Scan for the cell matching the given text and deliver its [x, y] coordinate at center. 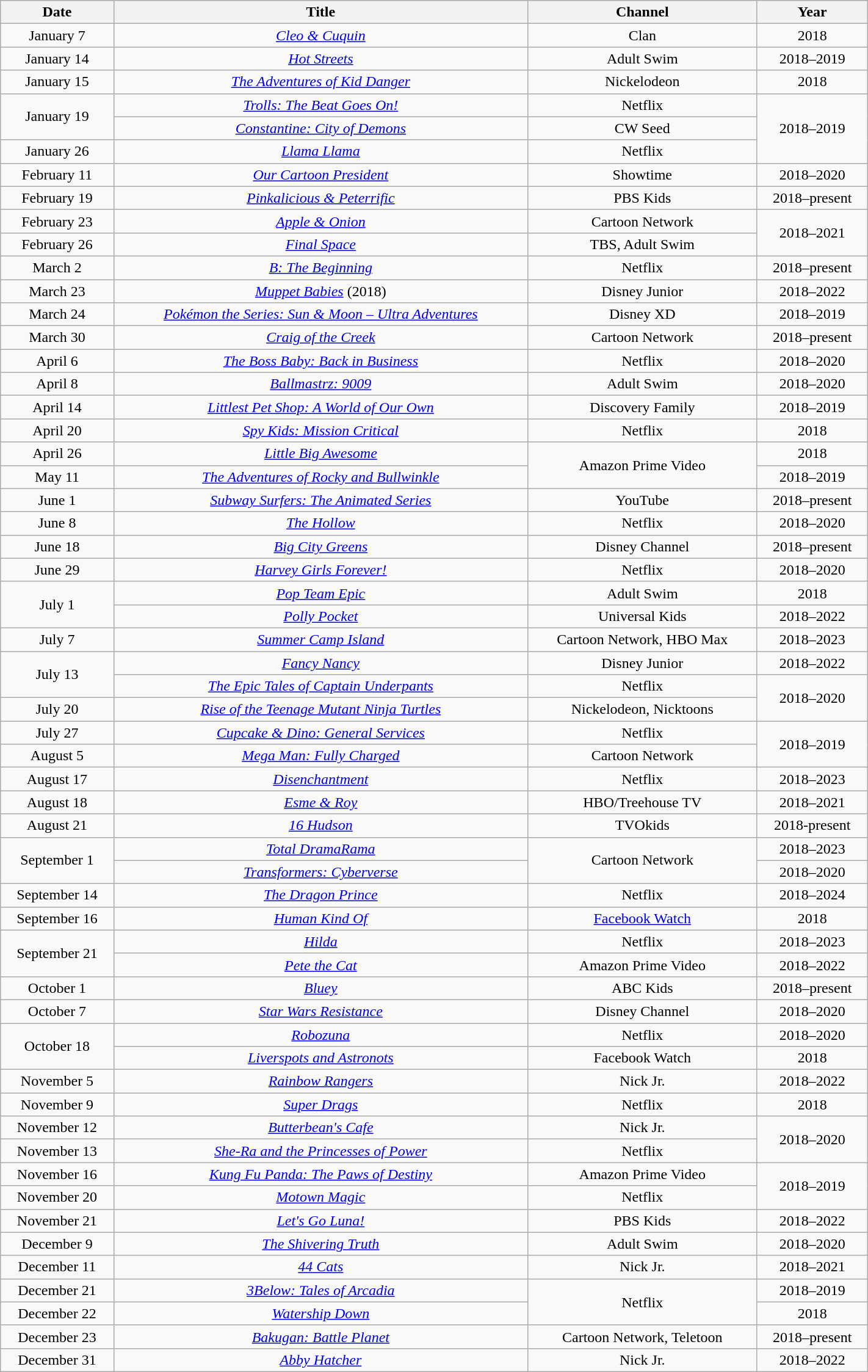
January 26 [57, 151]
3Below: Tales of Arcadia [320, 1290]
Liverspots and Astronots [320, 1058]
The Hollow [320, 523]
Hot Streets [320, 59]
Showtime [643, 175]
February 26 [57, 244]
Polly Pocket [320, 616]
December 9 [57, 1244]
Cartoon Network, HBO Max [643, 639]
CW Seed [643, 128]
2018-present [812, 826]
Ballmastrz: 9009 [320, 384]
Cartoon Network, Teletoon [643, 1337]
Bluey [320, 988]
February 11 [57, 175]
Date [57, 12]
TVOkids [643, 826]
16 Hudson [320, 826]
Let's Go Luna! [320, 1221]
December 11 [57, 1267]
ABC Kids [643, 988]
July 13 [57, 674]
Abby Hatcher [320, 1360]
December 31 [57, 1360]
April 14 [57, 407]
Nickelodeon [643, 82]
October 18 [57, 1047]
Robozuna [320, 1035]
December 22 [57, 1313]
November 13 [57, 1151]
January 7 [57, 35]
November 12 [57, 1128]
November 21 [57, 1221]
Subway Surfers: The Animated Series [320, 500]
July 20 [57, 710]
April 26 [57, 454]
Star Wars Resistance [320, 1011]
Cupcake & Dino: General Services [320, 733]
April 6 [57, 361]
44 Cats [320, 1267]
August 5 [57, 756]
October 1 [57, 988]
Hilda [320, 942]
Disenchantment [320, 779]
Channel [643, 12]
HBO/Treehouse TV [643, 802]
Mega Man: Fully Charged [320, 756]
Apple & Onion [320, 221]
May 11 [57, 477]
Our Cartoon President [320, 175]
Super Drags [320, 1105]
June 1 [57, 500]
Universal Kids [643, 616]
The Adventures of Kid Danger [320, 82]
Total DramaRama [320, 849]
March 23 [57, 291]
November 5 [57, 1081]
The Dragon Prince [320, 895]
November 20 [57, 1197]
December 23 [57, 1337]
Watership Down [320, 1313]
June 8 [57, 523]
March 30 [57, 338]
Discovery Family [643, 407]
Kung Fu Panda: The Paws of Destiny [320, 1174]
The Boss Baby: Back in Business [320, 361]
April 20 [57, 430]
July 1 [57, 604]
January 14 [57, 59]
She-Ra and the Princesses of Power [320, 1151]
B: The Beginning [320, 267]
June 18 [57, 546]
February 23 [57, 221]
February 19 [57, 198]
Transformers: Cyberverse [320, 872]
April 8 [57, 384]
Pop Team Epic [320, 593]
Year [812, 12]
TBS, Adult Swim [643, 244]
Pinkalicious & Peterrific [320, 198]
July 27 [57, 733]
Llama Llama [320, 151]
Craig of the Creek [320, 338]
Rainbow Rangers [320, 1081]
Summer Camp Island [320, 639]
March 2 [57, 267]
September 16 [57, 918]
Nickelodeon, Nicktoons [643, 710]
January 15 [57, 82]
The Shivering Truth [320, 1244]
March 24 [57, 314]
Human Kind Of [320, 918]
Muppet Babies (2018) [320, 291]
Fancy Nancy [320, 662]
Butterbean's Cafe [320, 1128]
The Epic Tales of Captain Underpants [320, 686]
Disney XD [643, 314]
Spy Kids: Mission Critical [320, 430]
Final Space [320, 244]
November 9 [57, 1105]
Motown Magic [320, 1197]
November 16 [57, 1174]
Harvey Girls Forever! [320, 570]
2018–2024 [812, 895]
October 7 [57, 1011]
Pete the Cat [320, 965]
Clan [643, 35]
Title [320, 12]
Bakugan: Battle Planet [320, 1337]
Little Big Awesome [320, 454]
August 21 [57, 826]
August 17 [57, 779]
September 14 [57, 895]
Big City Greens [320, 546]
December 21 [57, 1290]
Littlest Pet Shop: A World of Our Own [320, 407]
YouTube [643, 500]
Pokémon the Series: Sun & Moon – Ultra Adventures [320, 314]
June 29 [57, 570]
August 18 [57, 802]
Constantine: City of Demons [320, 128]
The Adventures of Rocky and Bullwinkle [320, 477]
July 7 [57, 639]
Esme & Roy [320, 802]
September 21 [57, 953]
Cleo & Cuquin [320, 35]
January 19 [57, 117]
Trolls: The Beat Goes On! [320, 105]
September 1 [57, 860]
Rise of the Teenage Mutant Ninja Turtles [320, 710]
